Search for the cell housing the specified text and yield its [x, y] center coordinate. 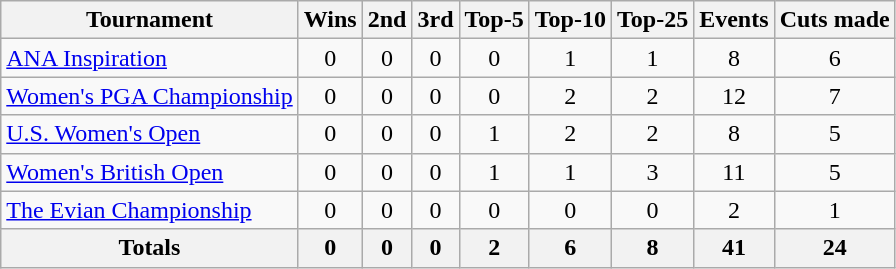
Top-10 [570, 20]
Women's British Open [150, 172]
3 [652, 172]
U.S. Women's Open [150, 134]
7 [834, 96]
24 [834, 248]
Top-5 [494, 20]
11 [734, 172]
12 [734, 96]
41 [734, 248]
2nd [387, 20]
Top-25 [652, 20]
3rd [436, 20]
Tournament [150, 20]
Totals [150, 248]
ANA Inspiration [150, 58]
Wins [330, 20]
Women's PGA Championship [150, 96]
The Evian Championship [150, 210]
Events [734, 20]
Cuts made [834, 20]
